Search for the cell housing the specified text and yield its [x, y] center coordinate. 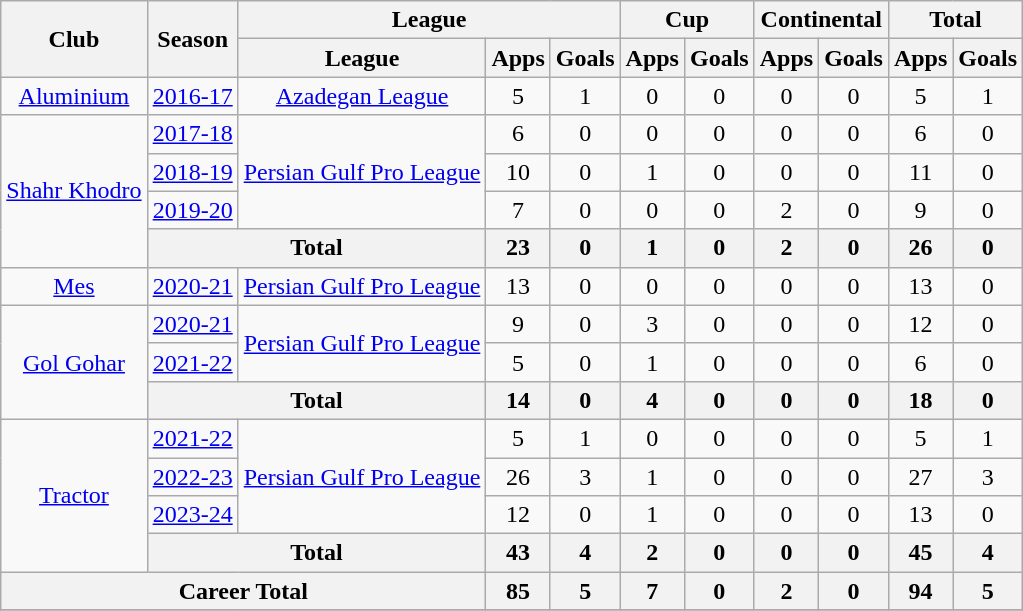
2022-23 [192, 477]
27 [920, 477]
94 [920, 591]
Season [192, 39]
2018-19 [192, 172]
2023-24 [192, 515]
Club [74, 39]
2017-18 [192, 134]
10 [518, 172]
Tractor [74, 495]
Gol Gohar [74, 362]
45 [920, 553]
Mes [74, 286]
14 [518, 400]
Career Total [244, 591]
85 [518, 591]
2019-20 [192, 210]
Azadegan League [362, 96]
18 [920, 400]
Continental [821, 20]
Cup [687, 20]
43 [518, 553]
11 [920, 172]
Aluminium [74, 96]
2016-17 [192, 96]
Shahr Khodro [74, 191]
23 [518, 248]
